Search for the cell housing the specified text and yield its (X, Y) center coordinate. 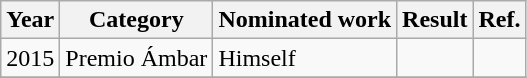
Nominated work (305, 20)
Result (435, 20)
Himself (305, 58)
Premio Ámbar (136, 58)
Category (136, 20)
2015 (30, 58)
Ref. (500, 20)
Year (30, 20)
